Determine the (x, y) coordinate at the center of the cell enclosing the given text.  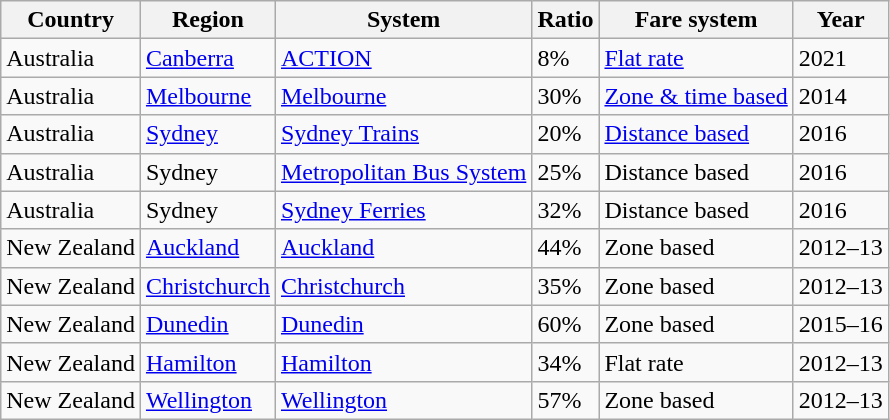
Country (71, 20)
20% (566, 134)
2015–16 (840, 324)
Fare system (696, 20)
Zone & time based (696, 96)
2021 (840, 58)
Canberra (208, 58)
Region (208, 20)
25% (566, 172)
32% (566, 210)
Sydney Ferries (403, 210)
Year (840, 20)
8% (566, 58)
Ratio (566, 20)
System (403, 20)
ACTION (403, 58)
Metropolitan Bus System (403, 172)
34% (566, 362)
30% (566, 96)
2014 (840, 96)
35% (566, 286)
57% (566, 400)
60% (566, 324)
Sydney Trains (403, 134)
44% (566, 248)
